Extract the (X, Y) coordinate from the center of the cell holding the provided text.  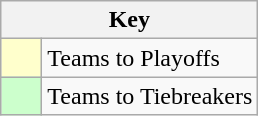
Key (130, 20)
Teams to Tiebreakers (150, 96)
Teams to Playoffs (150, 58)
